Determine the [x, y] coordinate at the center of the cell enclosing the given text.  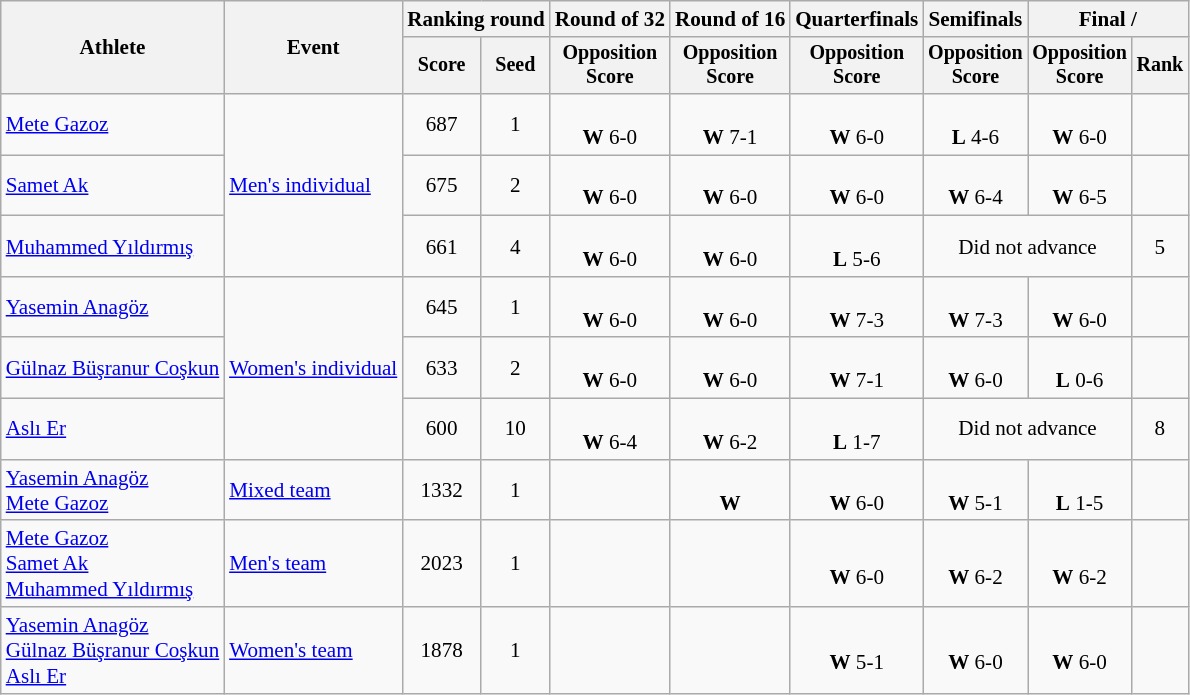
Mete GazozSamet AkMuhammed Yıldırmış [112, 563]
675 [442, 186]
Semifinals [975, 18]
2023 [442, 563]
Final / [1108, 18]
Quarterfinals [856, 18]
633 [442, 368]
Athlete [112, 48]
661 [442, 246]
687 [442, 124]
Gülnaz Büşranur Coşkun [112, 368]
Women's team [313, 650]
Ranking round [476, 18]
Samet Ak [112, 186]
1878 [442, 650]
Score [442, 65]
Muhammed Yıldırmış [112, 246]
Women's individual [313, 368]
W 6-5 [1080, 186]
L 4-6 [975, 124]
Yasemin AnagözGülnaz Büşranur CoşkunAslı Er [112, 650]
L 5-6 [856, 246]
1332 [442, 490]
Aslı Er [112, 428]
Mixed team [313, 490]
L 0-6 [1080, 368]
L 1-5 [1080, 490]
645 [442, 308]
Men's individual [313, 186]
Seed [516, 65]
Men's team [313, 563]
Round of 32 [610, 18]
Yasemin AnagözMete Gazoz [112, 490]
Mete Gazoz [112, 124]
Yasemin Anagöz [112, 308]
10 [516, 428]
4 [516, 246]
8 [1160, 428]
Event [313, 48]
L 1-7 [856, 428]
Rank [1160, 65]
600 [442, 428]
Round of 16 [730, 18]
5 [1160, 246]
W [730, 490]
